Provide the (X, Y) coordinate of the cell's center where the given text is located.  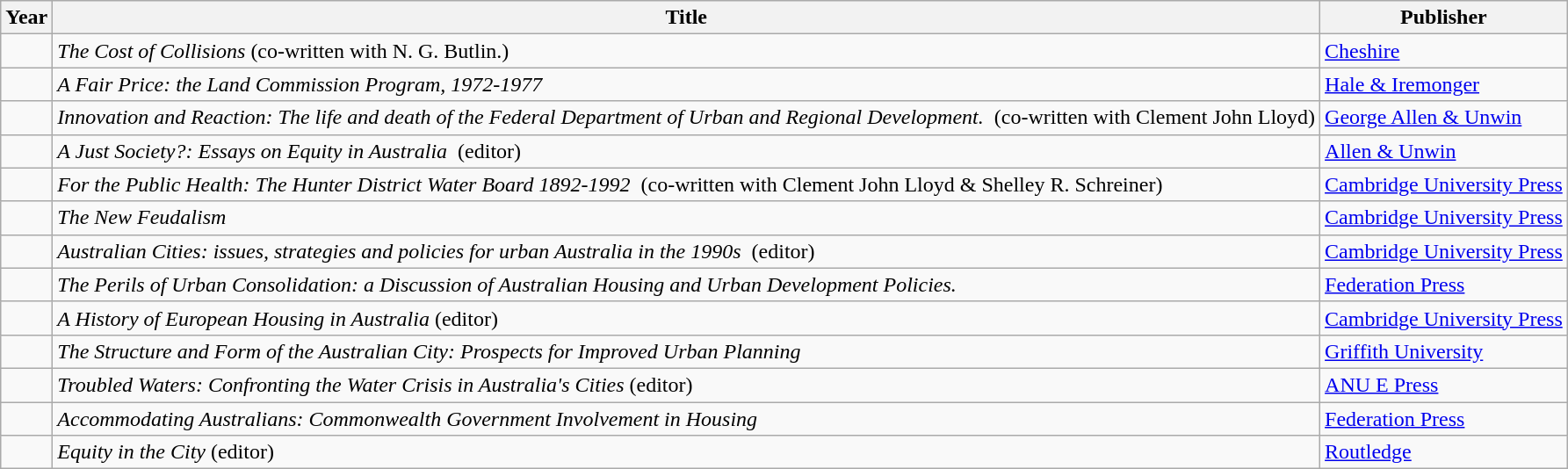
Troubled Waters: Confronting the Water Crisis in Australia's Cities (editor) (687, 385)
Accommodating Australians: Commonwealth Government Involvement in Housing (687, 419)
Australian Cities: issues, strategies and policies for urban Australia in the 1990s (editor) (687, 251)
Equity in the City (editor) (687, 452)
For the Public Health: The Hunter District Water Board 1892-1992 (co-written with Clement John Lloyd & Shelley R. Schreiner) (687, 184)
ANU E Press (1444, 385)
Publisher (1444, 18)
The New Feudalism (687, 218)
The Perils of Urban Consolidation: a Discussion of Australian Housing and Urban Development Policies. (687, 285)
A History of European Housing in Australia (editor) (687, 318)
The Cost of Collisions (co-written with N. G. Butlin.) (687, 51)
The Structure and Form of the Australian City: Prospects for Improved Urban Planning (687, 351)
Routledge (1444, 452)
Year (26, 18)
Allen & Unwin (1444, 151)
Innovation and Reaction: The life and death of the Federal Department of Urban and Regional Development. (co-written with Clement John Lloyd) (687, 118)
Hale & Iremonger (1444, 84)
A Fair Price: the Land Commission Program, 1972-1977 (687, 84)
George Allen & Unwin (1444, 118)
A Just Society?: Essays on Equity in Australia (editor) (687, 151)
Griffith University (1444, 351)
Title (687, 18)
Cheshire (1444, 51)
